From the cell containing the given text, extract its center point as (x, y) coordinate. 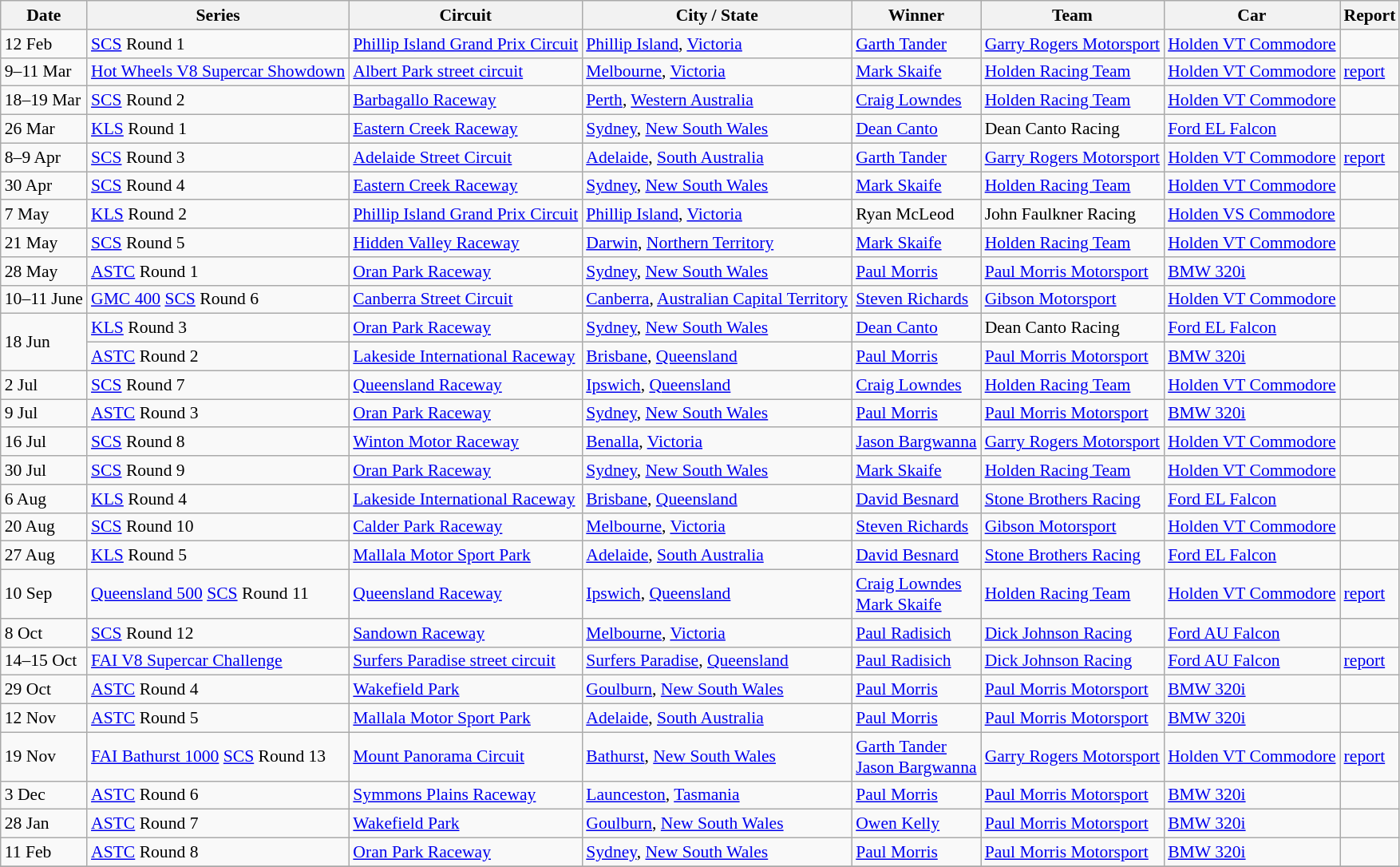
11 Feb (44, 853)
ASTC Round 6 (218, 795)
SCS Round 9 (218, 470)
SCS Round 1 (218, 44)
28 May (44, 271)
Owen Kelly (916, 824)
Craig LowndesMark Skaife (916, 594)
ASTC Round 3 (218, 414)
Hot Wheels V8 Supercar Showdown (218, 72)
ASTC Round 4 (218, 690)
Date (44, 15)
Car (1252, 15)
7 May (44, 215)
Hidden Valley Raceway (465, 243)
ASTC Round 2 (218, 357)
KLS Round 4 (218, 499)
Bathurst, New South Wales (717, 757)
Circuit (465, 15)
12 Nov (44, 719)
SCS Round 12 (218, 633)
Garth TanderJason Bargwanna (916, 757)
8–9 Apr (44, 157)
27 Aug (44, 556)
FAI V8 Supercar Challenge (218, 661)
2 Jul (44, 385)
Calder Park Raceway (465, 527)
Mount Panorama Circuit (465, 757)
Benalla, Victoria (717, 442)
8 Oct (44, 633)
Ryan McLeod (916, 215)
Holden VS Commodore (1252, 215)
16 Jul (44, 442)
ASTC Round 8 (218, 853)
Canberra, Australian Capital Territory (717, 299)
29 Oct (44, 690)
KLS Round 2 (218, 215)
20 Aug (44, 527)
SCS Round 7 (218, 385)
SCS Round 2 (218, 101)
Jason Bargwanna (916, 442)
30 Apr (44, 186)
KLS Round 5 (218, 556)
Symmons Plains Raceway (465, 795)
Albert Park street circuit (465, 72)
Barbagallo Raceway (465, 101)
14–15 Oct (44, 661)
30 Jul (44, 470)
6 Aug (44, 499)
GMC 400 SCS Round 6 (218, 299)
Winton Motor Raceway (465, 442)
26 Mar (44, 129)
Surfers Paradise, Queensland (717, 661)
Queensland 500 SCS Round 11 (218, 594)
Canberra Street Circuit (465, 299)
Team (1073, 15)
SCS Round 5 (218, 243)
Launceston, Tasmania (717, 795)
18 Jun (44, 342)
ASTC Round 7 (218, 824)
Adelaide Street Circuit (465, 157)
28 Jan (44, 824)
18–19 Mar (44, 101)
Perth, Western Australia (717, 101)
Report (1370, 15)
9–11 Mar (44, 72)
Series (218, 15)
SCS Round 8 (218, 442)
Winner (916, 15)
3 Dec (44, 795)
SCS Round 3 (218, 157)
Darwin, Northern Territory (717, 243)
10–11 June (44, 299)
9 Jul (44, 414)
City / State (717, 15)
SCS Round 4 (218, 186)
FAI Bathurst 1000 SCS Round 13 (218, 757)
19 Nov (44, 757)
21 May (44, 243)
Sandown Raceway (465, 633)
ASTC Round 1 (218, 271)
ASTC Round 5 (218, 719)
Surfers Paradise street circuit (465, 661)
10 Sep (44, 594)
John Faulkner Racing (1073, 215)
12 Feb (44, 44)
KLS Round 1 (218, 129)
KLS Round 3 (218, 328)
SCS Round 10 (218, 527)
